Extract the [x, y] coordinate from the center of the cell holding the provided text.  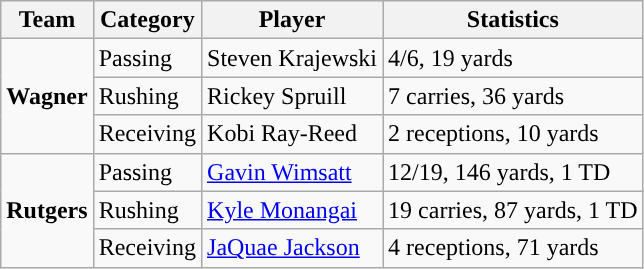
JaQuae Jackson [292, 248]
4 receptions, 71 yards [514, 248]
Statistics [514, 20]
Rutgers [47, 210]
Player [292, 20]
Kyle Monangai [292, 210]
Category [147, 20]
7 carries, 36 yards [514, 96]
2 receptions, 10 yards [514, 134]
Steven Krajewski [292, 58]
Kobi Ray-Reed [292, 134]
4/6, 19 yards [514, 58]
Team [47, 20]
12/19, 146 yards, 1 TD [514, 172]
19 carries, 87 yards, 1 TD [514, 210]
Rickey Spruill [292, 96]
Wagner [47, 96]
Gavin Wimsatt [292, 172]
